Search for the cell housing the specified text and yield its [X, Y] center coordinate. 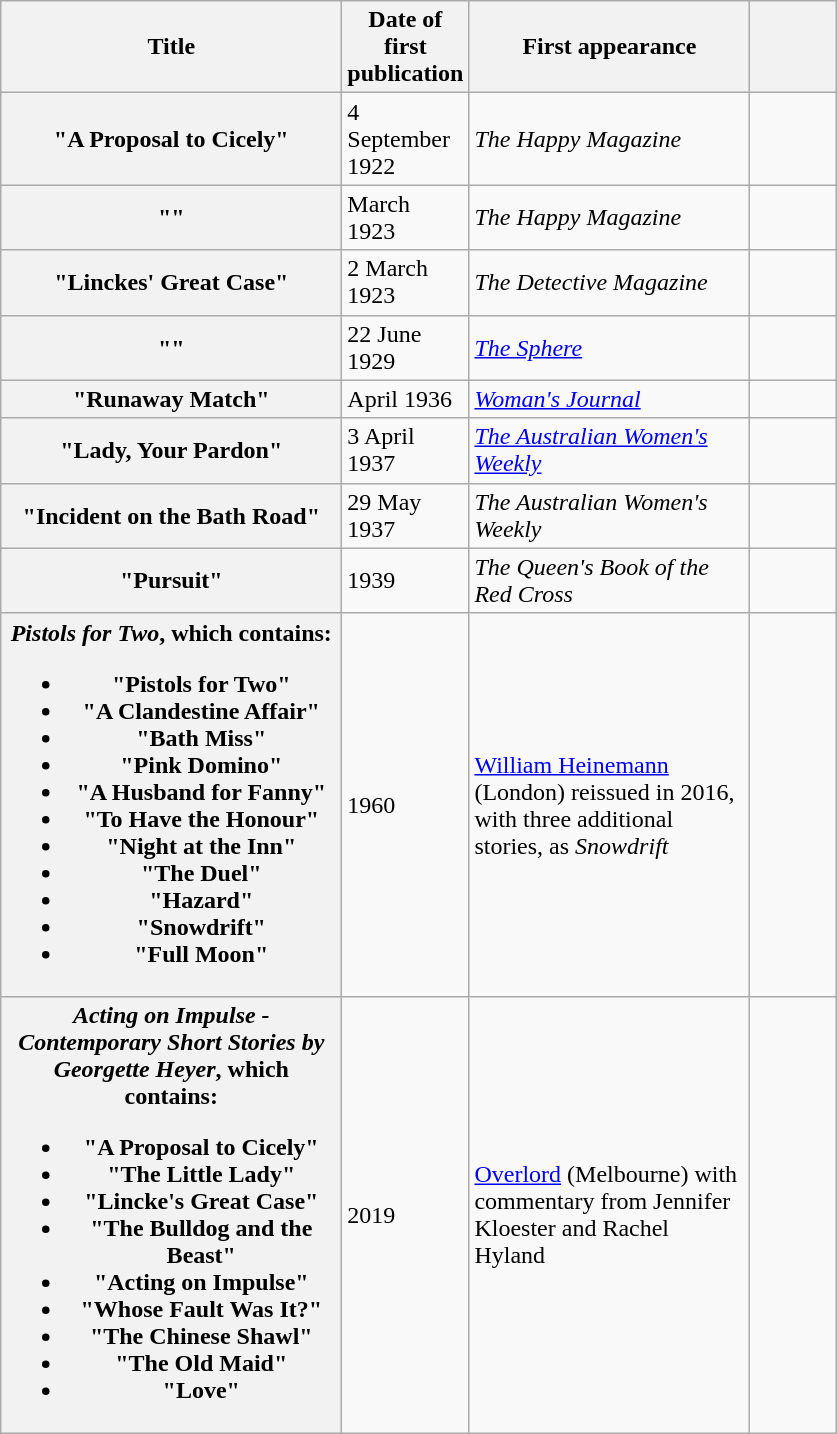
The Sphere [610, 348]
1939 [406, 580]
March 1923 [406, 218]
Overlord (Melbourne) with commentary from Jennifer Kloester and Rachel Hyland [610, 1214]
"Pursuit" [172, 580]
2019 [406, 1214]
22 June 1929 [406, 348]
2 March 1923 [406, 282]
"A Proposal to Cicely" [172, 139]
"Runaway Match" [172, 399]
"Lady, Your Pardon" [172, 450]
4 September 1922 [406, 139]
The Queen's Book of the Red Cross [610, 580]
Title [172, 47]
"Incident on the Bath Road" [172, 516]
"Linckes' Great Case" [172, 282]
Woman's Journal [610, 399]
First appearance [610, 47]
Date of firstpublication [406, 47]
William Heinemann (London) reissued in 2016, with three additional stories, as Snowdrift [610, 804]
3 April 1937 [406, 450]
29 May 1937 [406, 516]
The Detective Magazine [610, 282]
April 1936 [406, 399]
1960 [406, 804]
